Scan for the cell matching the given text and deliver its (X, Y) coordinate at center. 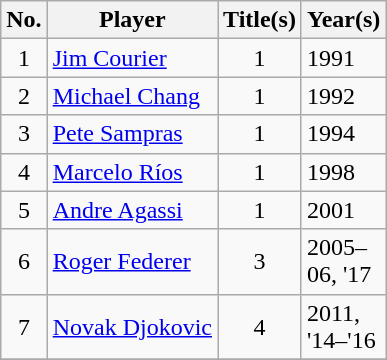
1994 (343, 134)
Roger Federer (132, 262)
7 (24, 326)
2011, '14–'16 (343, 326)
Player (132, 20)
6 (24, 262)
Novak Djokovic (132, 326)
Title(s) (260, 20)
1992 (343, 96)
No. (24, 20)
5 (24, 210)
Marcelo Ríos (132, 172)
1998 (343, 172)
2001 (343, 210)
2 (24, 96)
Michael Chang (132, 96)
Year(s) (343, 20)
Jim Courier (132, 58)
Andre Agassi (132, 210)
Pete Sampras (132, 134)
2005–06, '17 (343, 262)
1991 (343, 58)
